Pinpoint the cell where the given text exists, returning its (x, y) midpoint coordinate. 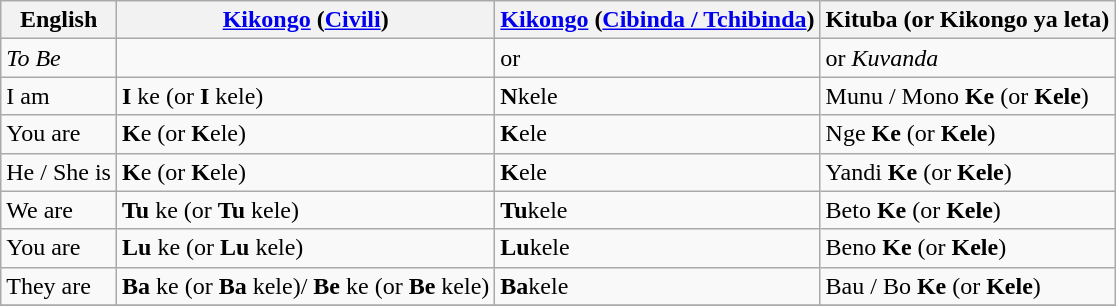
I am (59, 96)
We are (59, 210)
He / She is (59, 172)
or Kuvanda (968, 58)
Yandi Ke (or Kele) (968, 172)
To Be (59, 58)
Beto Ke (or Kele) (968, 210)
Kikongo (Civili) (305, 20)
English (59, 20)
Lu ke (or Lu kele) (305, 248)
Bakele (658, 286)
Bau / Bo Ke (or Kele) (968, 286)
Munu / Mono Ke (or Kele) (968, 96)
Kituba (or Kikongo ya leta) (968, 20)
Nge Ke (or Kele) (968, 134)
Nkele (658, 96)
Lukele (658, 248)
I ke (or I kele) (305, 96)
Tu ke (or Tu kele) (305, 210)
or (658, 58)
Ba ke (or Ba kele)/ Be ke (or Be kele) (305, 286)
Kikongo (Cibinda / Tchibinda) (658, 20)
They are (59, 286)
Tukele (658, 210)
Beno Ke (or Kele) (968, 248)
